Return the [x, y] coordinate for the center point of the cell that contains the specified text.  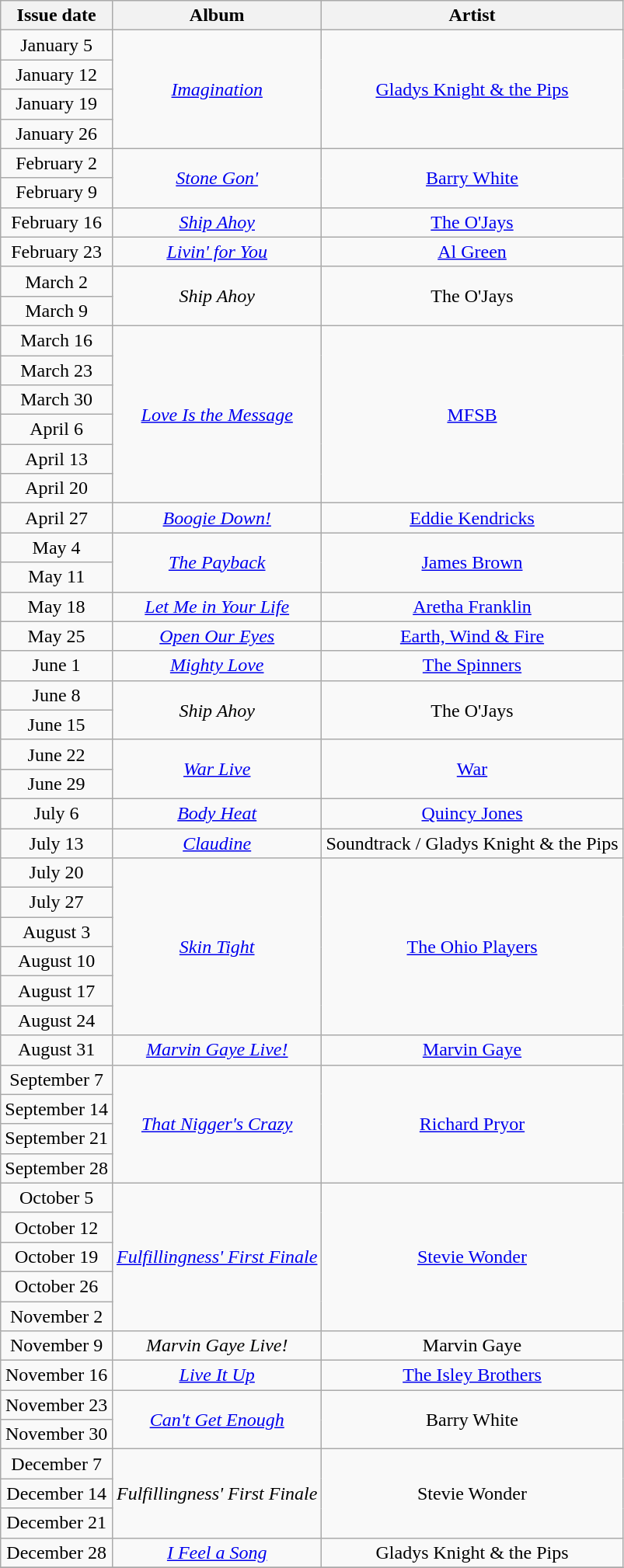
Live It Up [217, 1375]
April 27 [57, 518]
April 13 [57, 459]
December 28 [57, 1552]
Issue date [57, 16]
February 2 [57, 163]
March 30 [57, 400]
James Brown [472, 562]
November 16 [57, 1375]
Stone Gon' [217, 178]
December 21 [57, 1523]
June 8 [57, 695]
September 28 [57, 1168]
Let Me in Your Life [217, 607]
Livin' for You [217, 252]
Eddie Kendricks [472, 518]
June 29 [57, 784]
Al Green [472, 252]
October 19 [57, 1257]
I Feel a Song [217, 1552]
January 19 [57, 104]
The Isley Brothers [472, 1375]
March 16 [57, 340]
July 20 [57, 873]
February 16 [57, 222]
October 5 [57, 1198]
July 27 [57, 902]
April 6 [57, 429]
January 26 [57, 134]
June 22 [57, 754]
Claudine [217, 843]
The Spinners [472, 666]
The Payback [217, 562]
Album [217, 16]
Aretha Franklin [472, 607]
January 5 [57, 45]
March 23 [57, 370]
June 1 [57, 666]
MFSB [472, 414]
Love Is the Message [217, 414]
September 21 [57, 1139]
Quincy Jones [472, 813]
September 7 [57, 1080]
August 31 [57, 1050]
Soundtrack / Gladys Knight & the Pips [472, 843]
Open Our Eyes [217, 636]
That Nigger's Crazy [217, 1124]
March 2 [57, 281]
July 13 [57, 843]
October 26 [57, 1286]
May 11 [57, 577]
August 10 [57, 961]
September 14 [57, 1109]
August 24 [57, 1020]
War Live [217, 769]
January 12 [57, 75]
Imagination [217, 89]
October 12 [57, 1227]
April 20 [57, 488]
August 17 [57, 991]
May 25 [57, 636]
Mighty Love [217, 666]
July 6 [57, 813]
Artist [472, 16]
Earth, Wind & Fire [472, 636]
Can't Get Enough [217, 1420]
May 18 [57, 607]
December 14 [57, 1493]
June 15 [57, 725]
November 30 [57, 1434]
Skin Tight [217, 947]
February 23 [57, 252]
Body Heat [217, 813]
May 4 [57, 548]
Boogie Down! [217, 518]
November 2 [57, 1316]
August 3 [57, 932]
December 7 [57, 1464]
November 9 [57, 1346]
Richard Pryor [472, 1124]
February 9 [57, 193]
War [472, 769]
November 23 [57, 1405]
The Ohio Players [472, 947]
March 9 [57, 311]
